Detect which cell encompasses the target text, then output its (x, y) center coordinate. 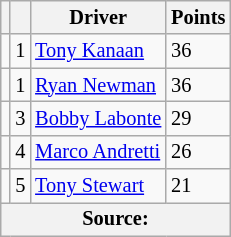
Points (198, 17)
Tony Kanaan (98, 51)
Marco Andretti (98, 152)
5 (20, 186)
3 (20, 118)
Source: (116, 219)
26 (198, 152)
21 (198, 186)
4 (20, 152)
Ryan Newman (98, 85)
Tony Stewart (98, 186)
Bobby Labonte (98, 118)
29 (198, 118)
Driver (98, 17)
